Extract the (x, y) coordinate from the center of the cell holding the provided text.  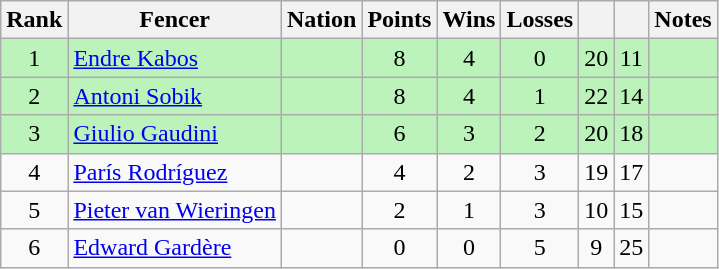
18 (632, 134)
Edward Gardère (175, 248)
14 (632, 96)
19 (596, 172)
10 (596, 210)
9 (596, 248)
11 (632, 58)
París Rodríguez (175, 172)
Points (400, 20)
Rank (34, 20)
Giulio Gaudini (175, 134)
Losses (540, 20)
Endre Kabos (175, 58)
Pieter van Wieringen (175, 210)
17 (632, 172)
Antoni Sobik (175, 96)
Notes (683, 20)
22 (596, 96)
25 (632, 248)
15 (632, 210)
Fencer (175, 20)
Nation (321, 20)
Wins (469, 20)
